Pinpoint the cell where the given text exists, returning its [x, y] midpoint coordinate. 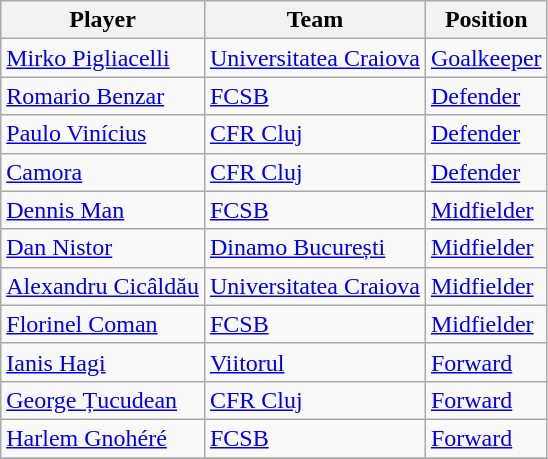
Viitorul [314, 362]
Harlem Gnohéré [103, 438]
Dinamo București [314, 248]
Mirko Pigliacelli [103, 58]
Position [486, 20]
Alexandru Cicâldău [103, 286]
Ianis Hagi [103, 362]
Dan Nistor [103, 248]
Goalkeeper [486, 58]
Camora [103, 172]
Dennis Man [103, 210]
Florinel Coman [103, 324]
George Țucudean [103, 400]
Romario Benzar [103, 96]
Paulo Vinícius [103, 134]
Team [314, 20]
Player [103, 20]
